Determine the (X, Y) coordinate at the center of the cell enclosing the given text.  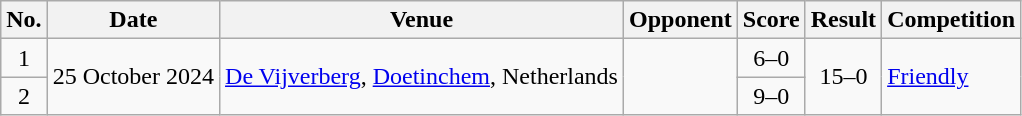
9–0 (771, 96)
No. (24, 20)
Score (771, 20)
Result (843, 20)
15–0 (843, 77)
Competition (952, 20)
2 (24, 96)
De Vijverberg, Doetinchem, Netherlands (422, 77)
Opponent (680, 20)
25 October 2024 (133, 77)
Venue (422, 20)
Friendly (952, 77)
6–0 (771, 58)
Date (133, 20)
1 (24, 58)
